Output the [X, Y] coordinate of the center of the cell containing the given text.  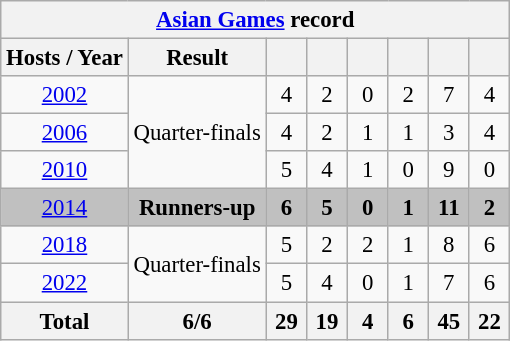
6/6 [197, 321]
Result [197, 58]
2002 [64, 95]
2014 [64, 208]
11 [448, 208]
Asian Games record [256, 20]
Runners-up [197, 208]
2018 [64, 245]
2010 [64, 170]
19 [328, 321]
2022 [64, 283]
29 [286, 321]
45 [448, 321]
Hosts / Year [64, 58]
8 [448, 245]
22 [490, 321]
9 [448, 170]
3 [448, 133]
Total [64, 321]
2006 [64, 133]
